For the text-containing cell, return its midpoint in [x, y] coordinate format. 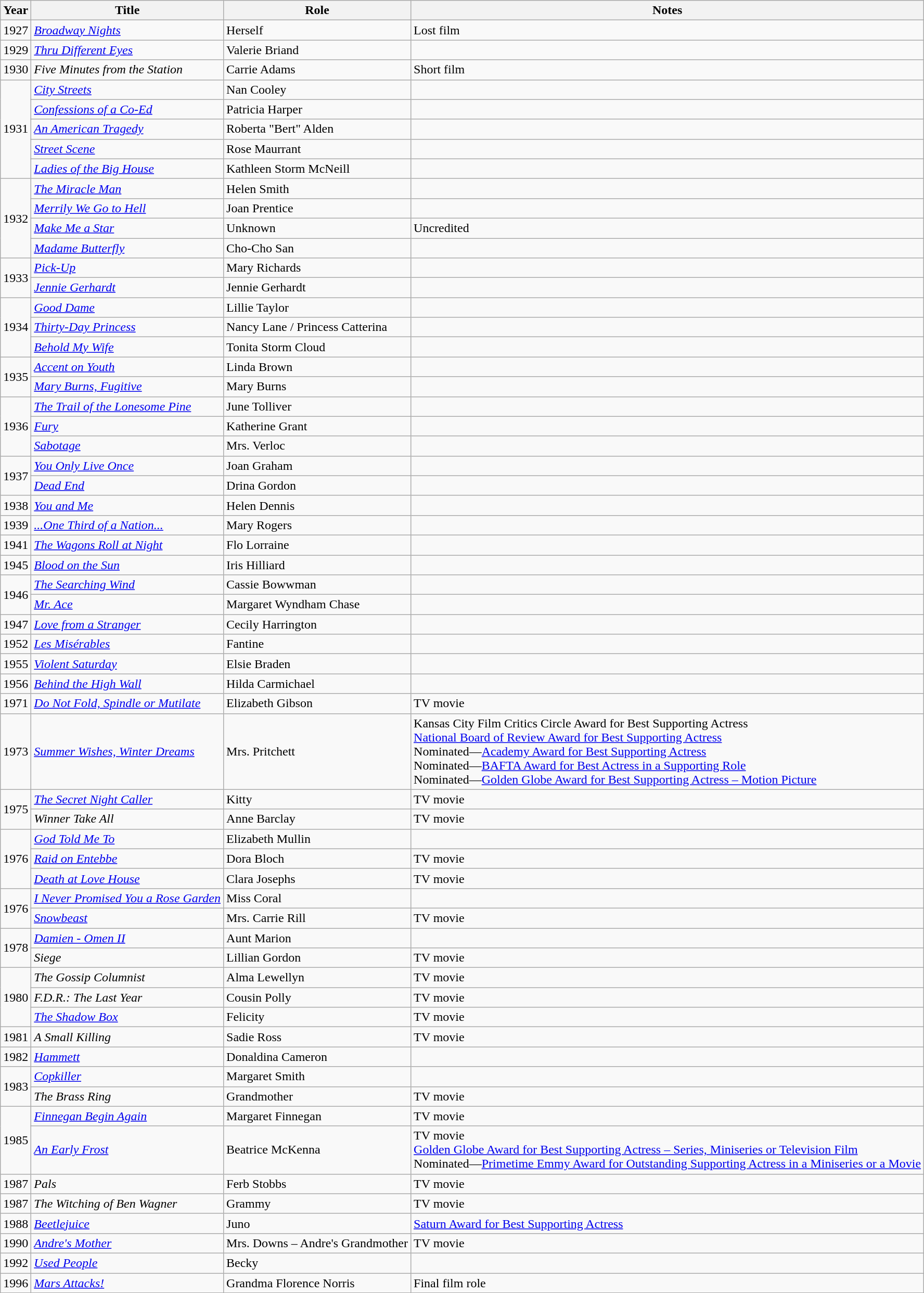
Fury [127, 426]
Dora Bloch [317, 859]
Fantine [317, 644]
Clara Josephs [317, 878]
1983 [16, 1086]
1980 [16, 997]
Felicity [317, 1017]
1930 [16, 70]
Copkiller [127, 1077]
Grandma Florence Norris [317, 1283]
1973 [16, 751]
Mary Burns [317, 387]
1935 [16, 377]
Five Minutes from the Station [127, 70]
Do Not Fold, Spindle or Mutilate [127, 703]
Violent Saturday [127, 664]
F.D.R.: The Last Year [127, 997]
I Never Promised You a Rose Garden [127, 898]
Thirty-Day Princess [127, 327]
Linda Brown [317, 367]
1945 [16, 565]
The Trail of the Lonesome Pine [127, 406]
1933 [16, 278]
Short film [668, 70]
1931 [16, 129]
1946 [16, 595]
Cho-Cho San [317, 248]
Nancy Lane / Princess Catterina [317, 327]
City Streets [127, 89]
Sadie Ross [317, 1037]
Behind the High Wall [127, 684]
Merrily We Go to Hell [127, 208]
1992 [16, 1263]
The Miracle Man [127, 188]
The Gossip Columnist [127, 978]
Beetlejuice [127, 1223]
Kathleen Storm McNeill [317, 169]
Mary Burns, Fugitive [127, 387]
Elizabeth Mullin [317, 839]
Sabotage [127, 446]
1941 [16, 545]
Used People [127, 1263]
Elsie Braden [317, 664]
Saturn Award for Best Supporting Actress [668, 1223]
1985 [16, 1140]
1990 [16, 1243]
Mrs. Downs – Andre's Grandmother [317, 1243]
Valerie Briand [317, 50]
Unknown [317, 228]
Winner Take All [127, 819]
Thru Different Eyes [127, 50]
Year [16, 10]
1981 [16, 1037]
Herself [317, 30]
An American Tragedy [127, 129]
Siege [127, 958]
Mary Richards [317, 268]
The Wagons Roll at Night [127, 545]
1947 [16, 624]
Drina Gordon [317, 485]
You Only Live Once [127, 466]
Alma Lewellyn [317, 978]
Juno [317, 1223]
1988 [16, 1223]
1939 [16, 525]
1927 [16, 30]
The Brass Ring [127, 1096]
Ladies of the Big House [127, 169]
Iris Hilliard [317, 565]
The Searching Wind [127, 585]
Lillian Gordon [317, 958]
Lillie Taylor [317, 308]
Lost film [668, 30]
Miss Coral [317, 898]
Accent on Youth [127, 367]
1936 [16, 426]
...One Third of a Nation... [127, 525]
Hammett [127, 1057]
Confessions of a Co-Ed [127, 109]
Snowbeast [127, 918]
Pals [127, 1184]
Good Dame [127, 308]
Carrie Adams [317, 70]
Mr. Ace [127, 605]
Cousin Polly [317, 997]
Mrs. Pritchett [317, 751]
Becky [317, 1263]
Summer Wishes, Winter Dreams [127, 751]
A Small Killing [127, 1037]
Mars Attacks! [127, 1283]
Pick-Up [127, 268]
June Tolliver [317, 406]
Anne Barclay [317, 819]
Mary Rogers [317, 525]
An Early Frost [127, 1150]
Helen Dennis [317, 505]
1975 [16, 809]
1929 [16, 50]
Street Scene [127, 149]
Mrs. Carrie Rill [317, 918]
Role [317, 10]
You and Me [127, 505]
1938 [16, 505]
Uncredited [668, 228]
1937 [16, 476]
Grammy [317, 1204]
Les Misérables [127, 644]
The Shadow Box [127, 1017]
Patricia Harper [317, 109]
Behold My Wife [127, 347]
Death at Love House [127, 878]
Title [127, 10]
Roberta "Bert" Alden [317, 129]
Dead End [127, 485]
1982 [16, 1057]
Margaret Finnegan [317, 1116]
Joan Prentice [317, 208]
Cecily Harrington [317, 624]
Donaldina Cameron [317, 1057]
Tonita Storm Cloud [317, 347]
Elizabeth Gibson [317, 703]
1956 [16, 684]
Margaret Wyndham Chase [317, 605]
Margaret Smith [317, 1077]
Andre's Mother [127, 1243]
Katherine Grant [317, 426]
Flo Lorraine [317, 545]
Aunt Marion [317, 938]
Grandmother [317, 1096]
Notes [668, 10]
1934 [16, 327]
Joan Graham [317, 466]
Blood on the Sun [127, 565]
Mrs. Verloc [317, 446]
Love from a Stranger [127, 624]
Cassie Bowwman [317, 585]
Raid on Entebbe [127, 859]
1955 [16, 664]
Make Me a Star [127, 228]
Final film role [668, 1283]
Ferb Stobbs [317, 1184]
1932 [16, 218]
Beatrice McKenna [317, 1150]
Hilda Carmichael [317, 684]
1971 [16, 703]
Finnegan Begin Again [127, 1116]
1996 [16, 1283]
Rose Maurrant [317, 149]
1952 [16, 644]
1978 [16, 948]
Madame Butterfly [127, 248]
God Told Me To [127, 839]
Damien - Omen II [127, 938]
Helen Smith [317, 188]
The Witching of Ben Wagner [127, 1204]
The Secret Night Caller [127, 799]
Nan Cooley [317, 89]
Broadway Nights [127, 30]
Kitty [317, 799]
